Return the (x, y) coordinate for the center point of the cell that contains the specified text.  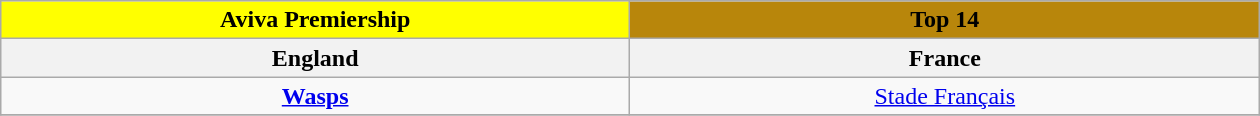
Wasps (315, 96)
France (945, 58)
Aviva Premiership (315, 20)
Top 14 (945, 20)
England (315, 58)
Stade Français (945, 96)
